Output the [x, y] coordinate of the center of the cell containing the given text.  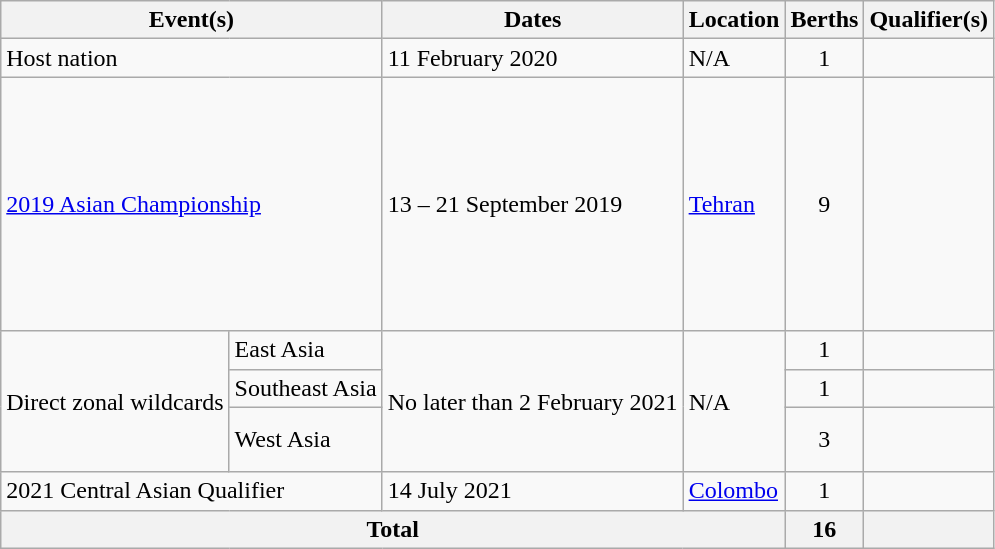
Dates [532, 20]
2021 Central Asian Qualifier [192, 491]
3 [824, 440]
Southeast Asia [306, 388]
Host nation [192, 58]
Direct zonal wildcards [115, 402]
Qualifier(s) [929, 20]
Berths [824, 20]
Tehran [734, 204]
Event(s) [192, 20]
Total [393, 529]
No later than 2 February 2021 [532, 402]
9 [824, 204]
11 February 2020 [532, 58]
Colombo [734, 491]
West Asia [306, 440]
14 July 2021 [532, 491]
16 [824, 529]
13 – 21 September 2019 [532, 204]
Location [734, 20]
2019 Asian Championship [192, 204]
East Asia [306, 350]
